Capture the cell that displays the provided text and extract its (x, y) central coordinate. 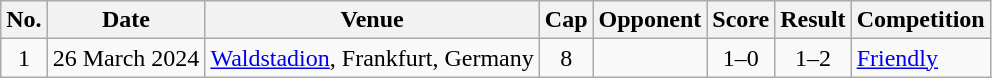
No. (24, 20)
1–2 (813, 58)
Score (741, 20)
Result (813, 20)
Cap (566, 20)
Date (126, 20)
1 (24, 58)
Venue (372, 20)
Friendly (920, 58)
1–0 (741, 58)
Waldstadion, Frankfurt, Germany (372, 58)
26 March 2024 (126, 58)
Competition (920, 20)
8 (566, 58)
Opponent (650, 20)
